Output the [x, y] coordinate of the center of the cell containing the given text.  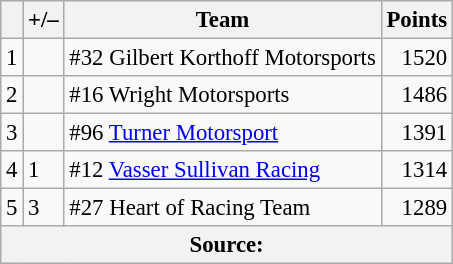
#96 Turner Motorsport [222, 133]
Points [416, 20]
#12 Vasser Sullivan Racing [222, 170]
#27 Heart of Racing Team [222, 208]
+/– [44, 20]
2 [12, 95]
1391 [416, 133]
1486 [416, 95]
Source: [227, 245]
1314 [416, 170]
Team [222, 20]
4 [12, 170]
#16 Wright Motorsports [222, 95]
1289 [416, 208]
#32 Gilbert Korthoff Motorsports [222, 58]
1520 [416, 58]
5 [12, 208]
